Return [X, Y] of the center of cell containing provided text 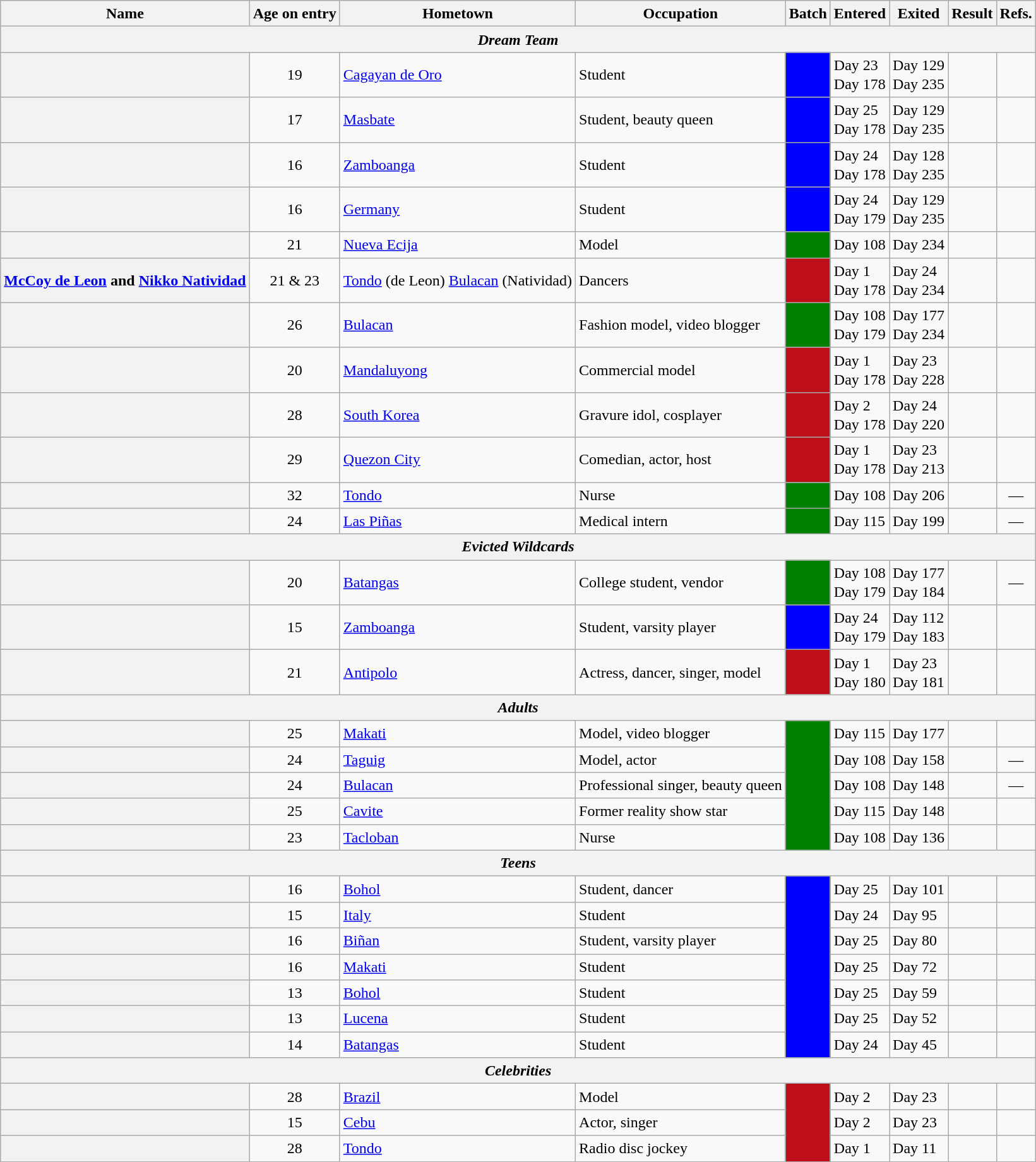
Las Piñas [457, 522]
Student, dancer [681, 889]
Evicted Wildcards [518, 547]
Exited [919, 14]
Model, video blogger [681, 734]
26 [294, 325]
Medical intern [681, 522]
Dream Team [518, 39]
Germany [457, 210]
Gravure idol, cosplayer [681, 414]
Day 23Day 213 [919, 460]
29 [294, 460]
32 [294, 495]
Antipolo [457, 672]
Cavite [457, 811]
Tondo (de Leon) Bulacan (Natividad) [457, 280]
Cebu [457, 1123]
17 [294, 120]
Result [972, 14]
Former reality show star [681, 811]
Nueva Ecija [457, 245]
Day 24Day 234 [919, 280]
Taguig [457, 759]
College student, vendor [681, 582]
14 [294, 1045]
Day 1 [860, 1148]
McCoy de Leon and Nikko Natividad [125, 280]
Day 128Day 235 [919, 164]
Day 234 [919, 245]
Quezon City [457, 460]
Adults [518, 707]
Comedian, actor, host [681, 460]
Radio disc jockey [681, 1148]
Fashion model, video blogger [681, 325]
Day 24Day 220 [919, 414]
Mandaluyong [457, 370]
Model, actor [681, 759]
Cagayan de Oro [457, 75]
Celebrities [518, 1071]
Professional singer, beauty queen [681, 786]
Day 177Day 234 [919, 325]
Day 101 [919, 889]
South Korea [457, 414]
Day 177 [919, 734]
Commercial model [681, 370]
Day 2Day 178 [860, 414]
Day 95 [919, 914]
Day 23Day 181 [919, 672]
Day 25Day 178 [860, 120]
Name [125, 14]
Day 23Day 228 [919, 370]
Masbate [457, 120]
19 [294, 75]
Day 72 [919, 966]
Day 45 [919, 1045]
Biñan [457, 941]
Occupation [681, 14]
Day 206 [919, 495]
Entered [860, 14]
Brazil [457, 1096]
Tacloban [457, 837]
Day 52 [919, 1019]
Actor, singer [681, 1123]
Day 177Day 184 [919, 582]
Batch [808, 14]
Day 112Day 183 [919, 628]
Day 199 [919, 522]
Refs. [1016, 14]
Teens [518, 863]
Dancers [681, 280]
Age on entry [294, 14]
Student, beauty queen [681, 120]
Day 80 [919, 941]
Lucena [457, 1019]
Actress, dancer, singer, model [681, 672]
Day 1Day 180 [860, 672]
21 & 23 [294, 280]
Day 24Day 178 [860, 164]
Day 136 [919, 837]
Day 11 [919, 1148]
23 [294, 837]
Day 59 [919, 993]
Hometown [457, 14]
Day 158 [919, 759]
Italy [457, 914]
Day 23Day 178 [860, 75]
